Determine the [X, Y] coordinate at the center of the cell enclosing the given text.  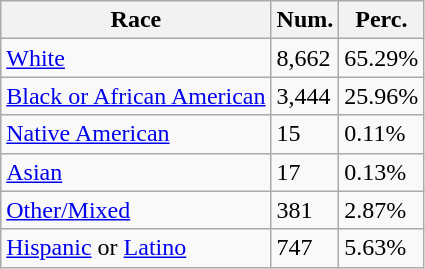
747 [305, 248]
White [136, 58]
Num. [305, 20]
Hispanic or Latino [136, 248]
Perc. [382, 20]
381 [305, 210]
25.96% [382, 96]
0.11% [382, 134]
8,662 [305, 58]
65.29% [382, 58]
15 [305, 134]
Race [136, 20]
Asian [136, 172]
3,444 [305, 96]
Other/Mixed [136, 210]
Native American [136, 134]
0.13% [382, 172]
Black or African American [136, 96]
2.87% [382, 210]
17 [305, 172]
5.63% [382, 248]
